Identify which cell holds the provided text, then report its (X, Y) central coordinate. 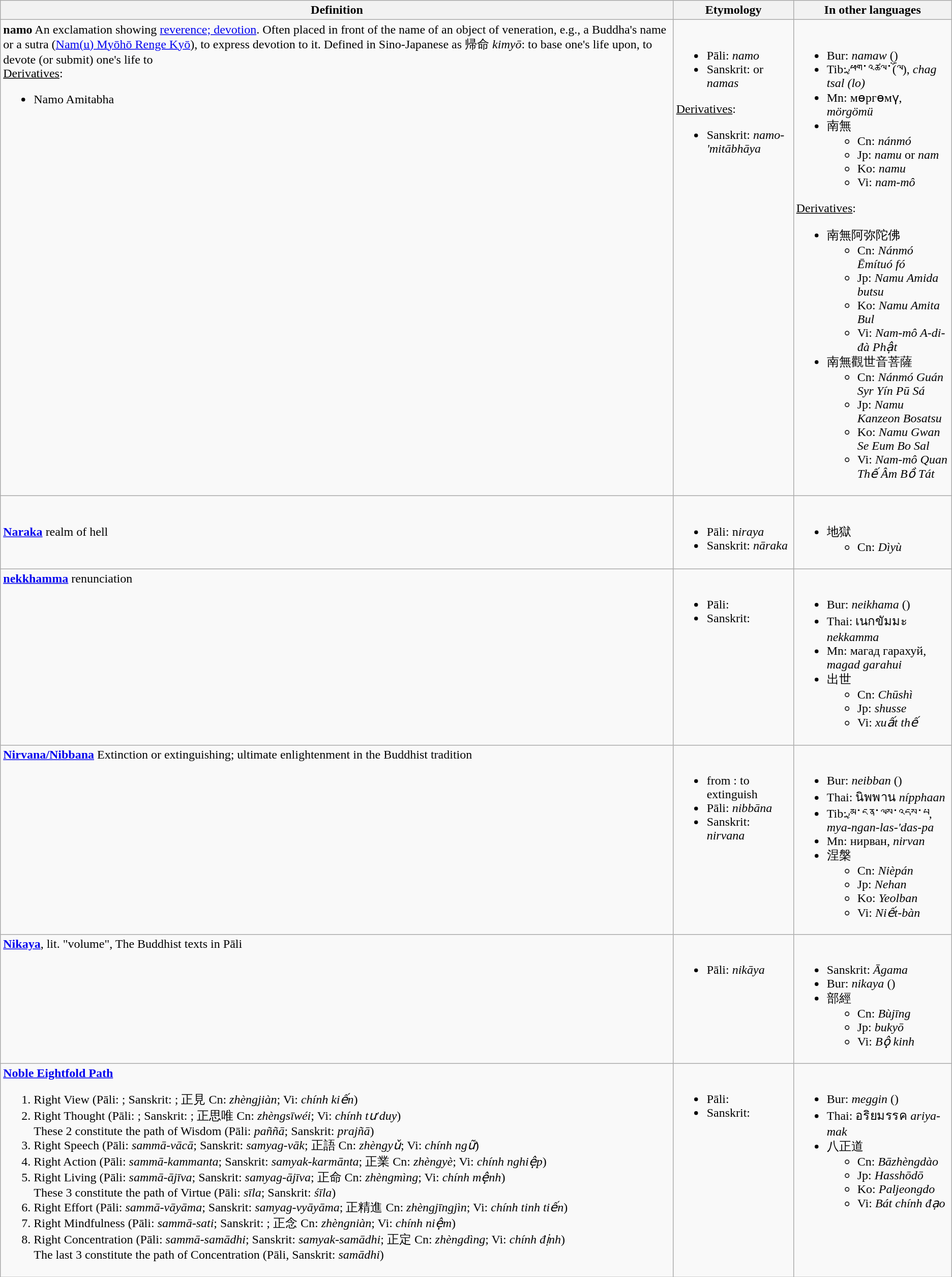
Naraka realm of hell (337, 532)
Nikaya, lit. "volume", The Buddhist texts in Pāli (337, 999)
Etymology (733, 10)
Bur: neikhama ()Thai: เนกขัมมะ nekkammaMn: магад гарахуй, magad garahui出世Cn: ChūshìJp: shusse Vi: xuất thế (873, 657)
Bur: neibban ()Thai: นิพพาน nípphaanTib: མྱ་ངན་ལས་འདས་པ, mya-ngan-las-'das-paMn: нирван, nirvan涅槃Cn: NièpánJp: NehanKo: YeolbanVi: Niết-bàn (873, 839)
Pāli: nirayaSanskrit: nāraka (733, 532)
Bur: meggin ()Thai: อริยมรรค ariya-mak八正道Cn: BāzhèngdàoJp: HasshōdōKo: PaljeongdoVi: Bát chính đạo (873, 1170)
nekkhamma renunciation (337, 657)
Nirvana/Nibbana Extinction or extinguishing; ultimate enlightenment in the Buddhist tradition (337, 839)
Pāli: nikāya (733, 999)
In other languages (873, 10)
地獄Cn: Dìyù (873, 532)
Pāli: namoSanskrit: or namasDerivatives:Sanskrit: namo-'mitābhāya (733, 257)
Sanskrit: ĀgamaBur: nikaya ()部經Cn: BùjīngJp: bukyōVi: Bộ kinh (873, 999)
from : to extinguishPāli: nibbānaSanskrit: nirvana (733, 839)
Definition (337, 10)
